From the cell containing the given text, extract its center point as (X, Y) coordinate. 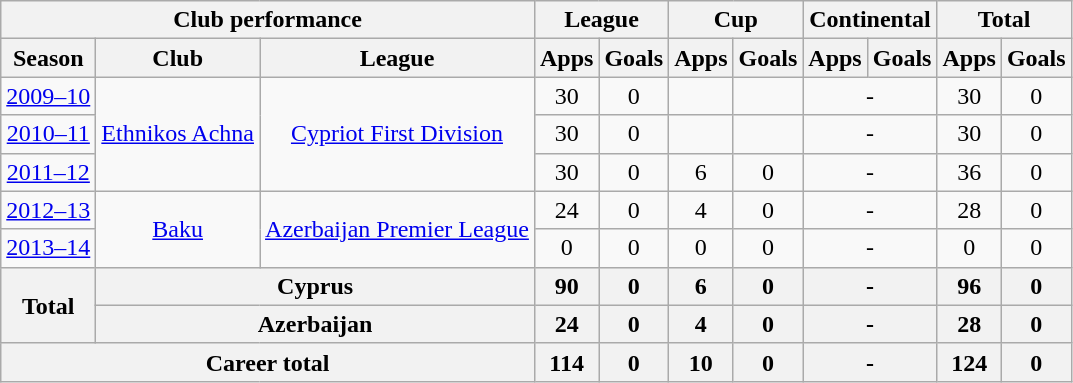
10 (701, 362)
114 (566, 362)
2012–13 (48, 210)
124 (969, 362)
Azerbaijan Premier League (398, 229)
Career total (268, 362)
36 (969, 172)
Cup (736, 20)
Club (178, 58)
Club performance (268, 20)
Season (48, 58)
2010–11 (48, 134)
2011–12 (48, 172)
Cypriot First Division (398, 134)
Baku (178, 229)
Continental (870, 20)
Ethnikos Achna (178, 134)
Azerbaijan (316, 324)
2013–14 (48, 248)
96 (969, 286)
Cyprus (316, 286)
2009–10 (48, 96)
90 (566, 286)
